Detect which cell encompasses the target text, then output its [x, y] center coordinate. 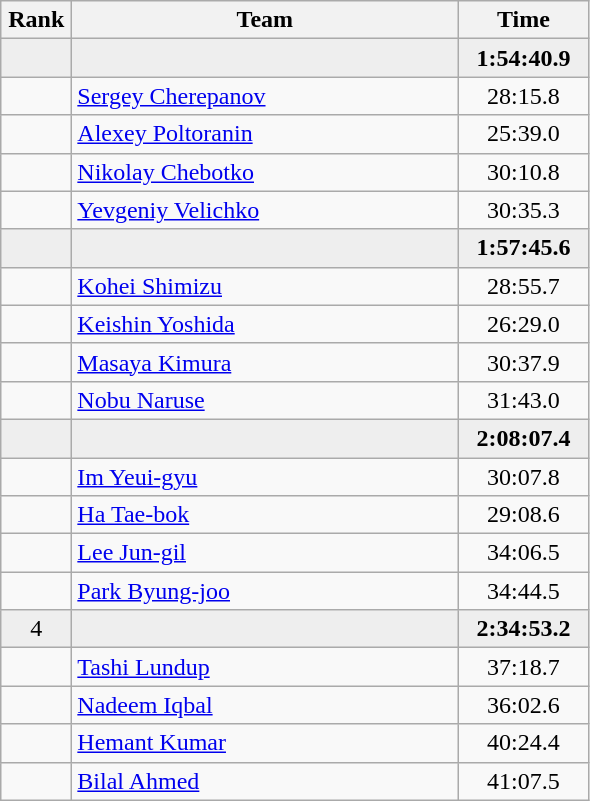
30:10.8 [524, 172]
1:54:40.9 [524, 58]
30:07.8 [524, 477]
Bilal Ahmed [265, 781]
Alexey Poltoranin [265, 134]
40:24.4 [524, 743]
28:15.8 [524, 96]
36:02.6 [524, 705]
2:08:07.4 [524, 438]
Lee Jun-gil [265, 553]
28:55.7 [524, 286]
Keishin Yoshida [265, 324]
Sergey Cherepanov [265, 96]
34:44.5 [524, 591]
2:34:53.2 [524, 629]
26:29.0 [524, 324]
31:43.0 [524, 400]
29:08.6 [524, 515]
Im Yeui-gyu [265, 477]
30:35.3 [524, 210]
25:39.0 [524, 134]
37:18.7 [524, 667]
Nikolay Chebotko [265, 172]
Time [524, 20]
Rank [36, 20]
Tashi Lundup [265, 667]
Ha Tae-bok [265, 515]
Team [265, 20]
Masaya Kimura [265, 362]
Kohei Shimizu [265, 286]
Park Byung-joo [265, 591]
Yevgeniy Velichko [265, 210]
Nadeem Iqbal [265, 705]
1:57:45.6 [524, 248]
34:06.5 [524, 553]
Nobu Naruse [265, 400]
41:07.5 [524, 781]
4 [36, 629]
30:37.9 [524, 362]
Hemant Kumar [265, 743]
